Return (X, Y) of the center of cell containing provided text 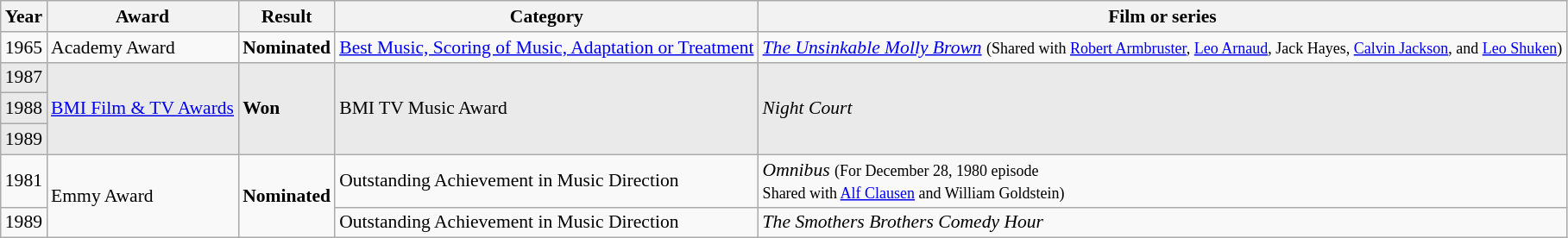
BMI TV Music Award (546, 109)
Award (142, 16)
Emmy Award (142, 197)
The Smothers Brothers Comedy Hour (1163, 222)
1987 (24, 78)
Film or series (1163, 16)
BMI Film & TV Awards (142, 109)
1981 (24, 181)
Won (287, 109)
Best Music, Scoring of Music, Adaptation or Treatment (546, 47)
Omnibus (For December 28, 1980 episodeShared with Alf Clausen and William Goldstein) (1163, 181)
Academy Award (142, 47)
The Unsinkable Molly Brown (Shared with Robert Armbruster, Leo Arnaud, Jack Hayes, Calvin Jackson, and Leo Shuken) (1163, 47)
Category (546, 16)
Result (287, 16)
1965 (24, 47)
Night Court (1163, 109)
1988 (24, 109)
Year (24, 16)
